Pinpoint the cell where the given text exists, returning its (x, y) midpoint coordinate. 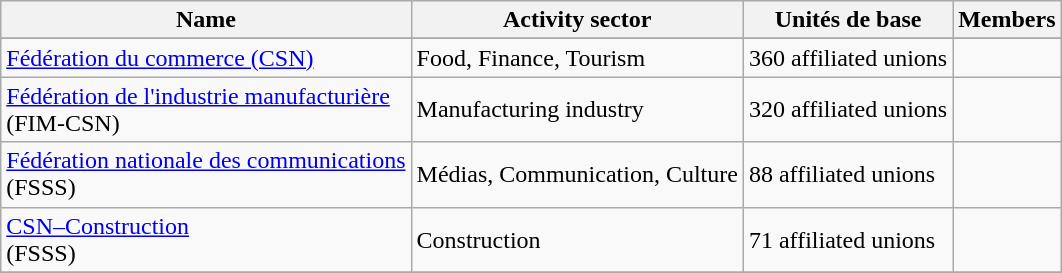
Manufacturing industry (577, 110)
Fédération de l'industrie manufacturière(FIM-CSN) (206, 110)
88 affiliated unions (848, 174)
Name (206, 20)
Members (1007, 20)
320 affiliated unions (848, 110)
Food, Finance, Tourism (577, 58)
CSN–Construction(FSSS) (206, 240)
71 affiliated unions (848, 240)
Activity sector (577, 20)
Construction (577, 240)
Fédération nationale des communications(FSSS) (206, 174)
Fédération du commerce (CSN) (206, 58)
360 affiliated unions (848, 58)
Médias, Communication, Culture (577, 174)
Unités de base (848, 20)
